Identify which cell holds the provided text, then report its (x, y) central coordinate. 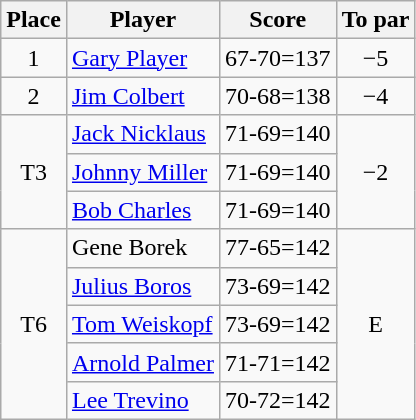
67-70=137 (278, 58)
Julius Boros (142, 286)
Johnny Miller (142, 172)
Jack Nicklaus (142, 134)
−5 (376, 58)
Player (142, 20)
2 (34, 96)
Lee Trevino (142, 400)
T3 (34, 172)
70-72=142 (278, 400)
−4 (376, 96)
T6 (34, 324)
−2 (376, 172)
Place (34, 20)
Jim Colbert (142, 96)
Tom Weiskopf (142, 324)
Bob Charles (142, 210)
Gene Borek (142, 248)
Arnold Palmer (142, 362)
Score (278, 20)
1 (34, 58)
Gary Player (142, 58)
To par (376, 20)
71-71=142 (278, 362)
E (376, 324)
70-68=138 (278, 96)
77-65=142 (278, 248)
